Provide the [X, Y] coordinate of the cell's center where the given text is located.  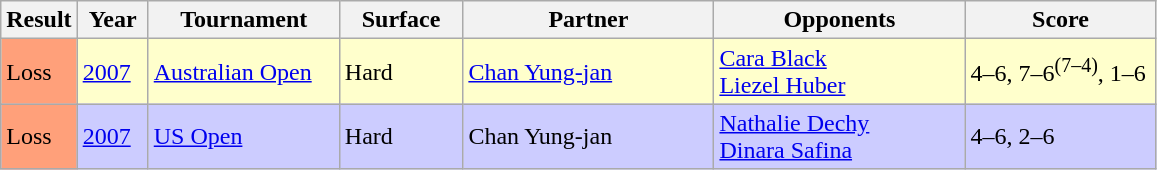
Year [112, 20]
Result [39, 20]
4–6, 7–6(7–4), 1–6 [1060, 72]
Opponents [840, 20]
Nathalie Dechy Dinara Safina [840, 136]
Score [1060, 20]
Australian Open [244, 72]
Tournament [244, 20]
US Open [244, 136]
Cara Black Liezel Huber [840, 72]
Partner [588, 20]
Surface [401, 20]
4–6, 2–6 [1060, 136]
